Pinpoint the cell where the given text exists, returning its [X, Y] midpoint coordinate. 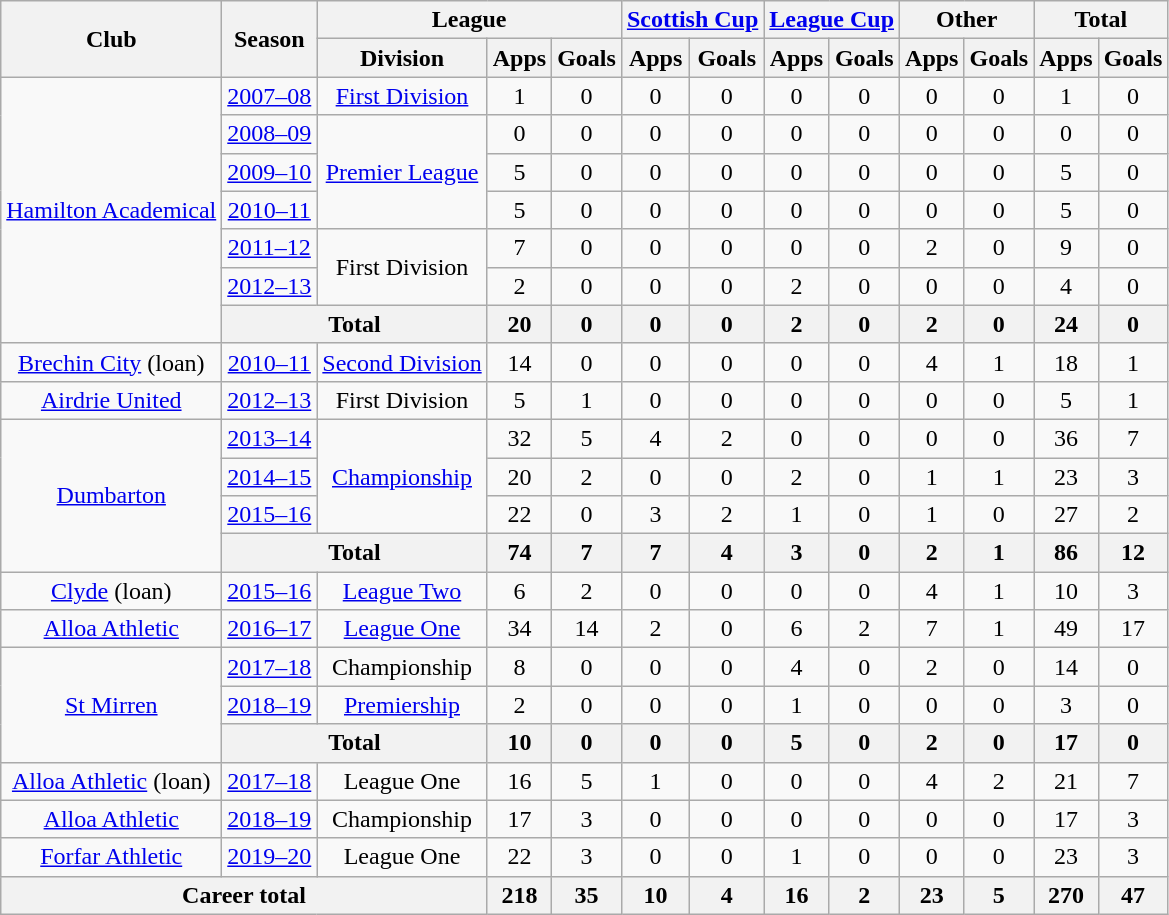
2016–17 [270, 629]
Season [270, 39]
Premiership [402, 705]
36 [1066, 438]
2011–12 [270, 248]
St Mirren [112, 705]
Career total [244, 895]
League Two [402, 591]
Brechin City (loan) [112, 362]
League [470, 20]
12 [1133, 553]
Club [112, 39]
2019–20 [270, 857]
32 [519, 438]
9 [1066, 248]
18 [1066, 362]
218 [519, 895]
Forfar Athletic [112, 857]
49 [1066, 629]
Alloa Athletic (loan) [112, 781]
8 [519, 667]
Airdrie United [112, 400]
74 [519, 553]
Premier League [402, 172]
Hamilton Academical [112, 210]
86 [1066, 553]
Division [402, 58]
Clyde (loan) [112, 591]
47 [1133, 895]
24 [1066, 324]
35 [587, 895]
Scottish Cup [692, 20]
270 [1066, 895]
Dumbarton [112, 495]
21 [1066, 781]
2009–10 [270, 172]
Second Division [402, 362]
2008–09 [270, 134]
Other [967, 20]
27 [1066, 515]
League Cup [832, 20]
2007–08 [270, 96]
34 [519, 629]
2013–14 [270, 438]
2014–15 [270, 477]
